Scan for the cell matching the given text and deliver its (X, Y) coordinate at center. 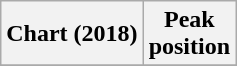
Chart (2018) (72, 34)
Peakposition (189, 34)
